Return the [x, y] coordinate for the center point of the cell that contains the specified text.  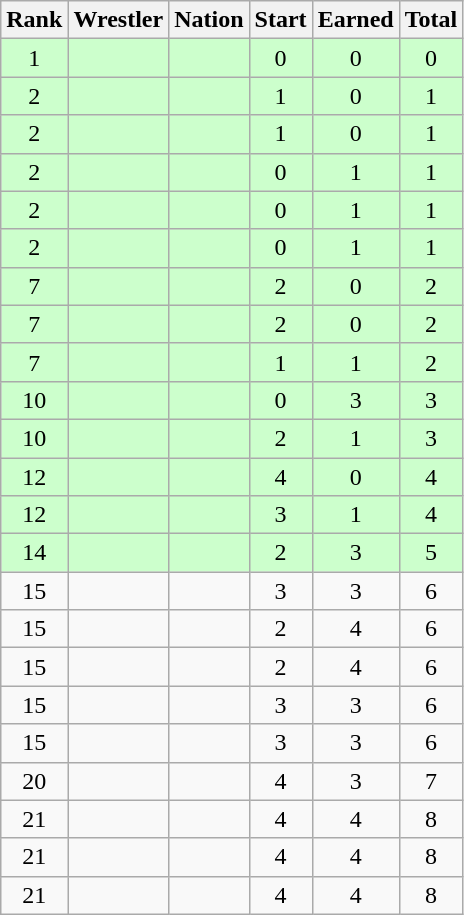
14 [34, 553]
Nation [209, 20]
Earned [356, 20]
5 [431, 553]
Rank [34, 20]
20 [34, 781]
Total [431, 20]
Start [280, 20]
Wrestler [118, 20]
